From the cell containing the given text, extract its center point as [x, y] coordinate. 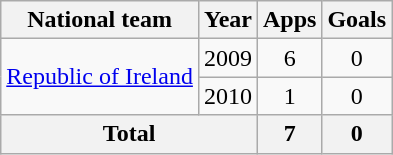
Apps [289, 20]
2009 [228, 58]
Goals [357, 20]
Year [228, 20]
2010 [228, 96]
1 [289, 96]
Total [130, 134]
Republic of Ireland [100, 77]
6 [289, 58]
National team [100, 20]
7 [289, 134]
